Identify which cell holds the provided text, then report its [x, y] central coordinate. 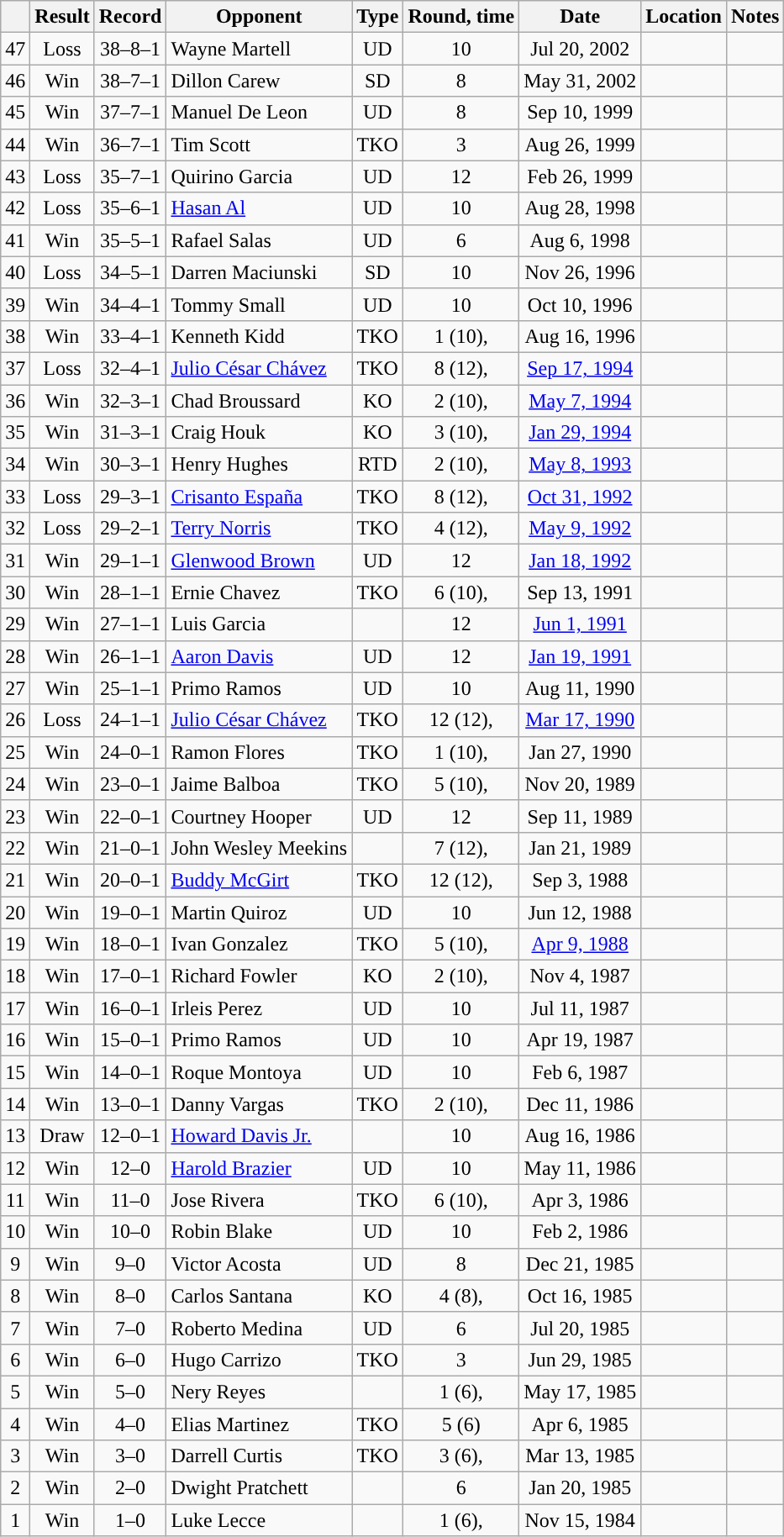
15–0–1 [130, 1040]
23–0–1 [130, 784]
John Wesley Meekins [259, 848]
Jan 19, 1991 [580, 656]
Glenwood Brown [259, 561]
Nov 26, 1996 [580, 272]
5 [15, 1392]
Roque Montoya [259, 1072]
21 [15, 880]
Rafael Salas [259, 240]
Sep 17, 1994 [580, 368]
Sep 11, 1989 [580, 816]
20 [15, 912]
Victor Acosta [259, 1264]
Apr 9, 1988 [580, 945]
Feb 26, 1999 [580, 176]
Aug 28, 1998 [580, 208]
Jan 20, 1985 [580, 1488]
Jan 27, 1990 [580, 752]
2 [15, 1488]
4 (12), [461, 529]
Apr 19, 1987 [580, 1040]
8–0 [130, 1296]
Aaron Davis [259, 656]
Howard Davis Jr. [259, 1136]
Jaime Balboa [259, 784]
Wayne Martell [259, 49]
Sep 13, 1991 [580, 592]
Carlos Santana [259, 1296]
Apr 6, 1985 [580, 1424]
Jun 29, 1985 [580, 1360]
33–4–1 [130, 336]
40 [15, 272]
30–3–1 [130, 465]
36–7–1 [130, 145]
Hugo Carrizo [259, 1360]
Notes [755, 17]
38–8–1 [130, 49]
Date [580, 17]
13–0–1 [130, 1104]
15 [15, 1072]
Luke Lecce [259, 1520]
Darrell Curtis [259, 1456]
30 [15, 592]
42 [15, 208]
Sep 3, 1988 [580, 880]
May 17, 1985 [580, 1392]
Ernie Chavez [259, 592]
19–0–1 [130, 912]
Jose Rivera [259, 1200]
4 (8), [461, 1296]
Ramon Flores [259, 752]
Nov 20, 1989 [580, 784]
20–0–1 [130, 880]
16 [15, 1040]
16–0–1 [130, 1008]
11–0 [130, 1200]
24–0–1 [130, 752]
19 [15, 945]
14–0–1 [130, 1072]
Darren Maciunski [259, 272]
Tommy Small [259, 304]
Jan 18, 1992 [580, 561]
Richard Fowler [259, 976]
38–7–1 [130, 81]
Jun 1, 1991 [580, 624]
Nov 4, 1987 [580, 976]
28–1–1 [130, 592]
6–0 [130, 1360]
10–0 [130, 1232]
22 [15, 848]
Feb 6, 1987 [580, 1072]
17–0–1 [130, 976]
3–0 [130, 1456]
46 [15, 81]
5–0 [130, 1392]
Chad Broussard [259, 401]
Aug 6, 1998 [580, 240]
Courtney Hooper [259, 816]
26 [15, 720]
23 [15, 816]
Irleis Perez [259, 1008]
27–1–1 [130, 624]
25–1–1 [130, 688]
Jul 20, 1985 [580, 1328]
Robin Blake [259, 1232]
35–5–1 [130, 240]
Martin Quiroz [259, 912]
14 [15, 1104]
Result [62, 17]
RTD [378, 465]
Ivan Gonzalez [259, 945]
Record [130, 17]
36 [15, 401]
May 31, 2002 [580, 81]
2–0 [130, 1488]
31–3–1 [130, 433]
Dillon Carew [259, 81]
Dec 21, 1985 [580, 1264]
Feb 2, 1986 [580, 1232]
29 [15, 624]
32 [15, 529]
Type [378, 17]
Nery Reyes [259, 1392]
May 7, 1994 [580, 401]
13 [15, 1136]
17 [15, 1008]
24 [15, 784]
Manuel De Leon [259, 113]
Draw [62, 1136]
12–0 [130, 1168]
24–1–1 [130, 720]
21–0–1 [130, 848]
4 [15, 1424]
25 [15, 752]
39 [15, 304]
7 [15, 1328]
4–0 [130, 1424]
Oct 16, 1985 [580, 1296]
Nov 15, 1984 [580, 1520]
33 [15, 497]
32–4–1 [130, 368]
26–1–1 [130, 656]
37–7–1 [130, 113]
Opponent [259, 17]
1–0 [130, 1520]
Jul 20, 2002 [580, 49]
Oct 10, 1996 [580, 304]
18–0–1 [130, 945]
Henry Hughes [259, 465]
12–0–1 [130, 1136]
Dec 11, 1986 [580, 1104]
Aug 16, 1996 [580, 336]
38 [15, 336]
Jan 29, 1994 [580, 433]
Oct 31, 1992 [580, 497]
29–2–1 [130, 529]
1 [15, 1520]
Aug 26, 1999 [580, 145]
47 [15, 49]
37 [15, 368]
29–1–1 [130, 561]
7–0 [130, 1328]
Roberto Medina [259, 1328]
Sep 10, 1999 [580, 113]
Jan 21, 1989 [580, 848]
7 (12), [461, 848]
9 [15, 1264]
Aug 11, 1990 [580, 688]
11 [15, 1200]
45 [15, 113]
Danny Vargas [259, 1104]
Aug 16, 1986 [580, 1136]
18 [15, 976]
29–3–1 [130, 497]
31 [15, 561]
Round, time [461, 17]
Mar 13, 1985 [580, 1456]
Terry Norris [259, 529]
35 [15, 433]
Crisanto España [259, 497]
Jul 11, 1987 [580, 1008]
35–7–1 [130, 176]
Jun 12, 1988 [580, 912]
May 8, 1993 [580, 465]
Location [684, 17]
34–4–1 [130, 304]
Craig Houk [259, 433]
22–0–1 [130, 816]
May 11, 1986 [580, 1168]
Buddy McGirt [259, 880]
5 (6) [461, 1424]
Luis Garcia [259, 624]
41 [15, 240]
35–6–1 [130, 208]
27 [15, 688]
28 [15, 656]
Tim Scott [259, 145]
May 9, 1992 [580, 529]
32–3–1 [130, 401]
3 (6), [461, 1456]
44 [15, 145]
3 (10), [461, 433]
34 [15, 465]
Quirino Garcia [259, 176]
Elias Martinez [259, 1424]
Hasan Al [259, 208]
Apr 3, 1986 [580, 1200]
Harold Brazier [259, 1168]
Kenneth Kidd [259, 336]
Mar 17, 1990 [580, 720]
Dwight Pratchett [259, 1488]
9–0 [130, 1264]
43 [15, 176]
34–5–1 [130, 272]
